Return (x, y) of the center of cell containing provided text 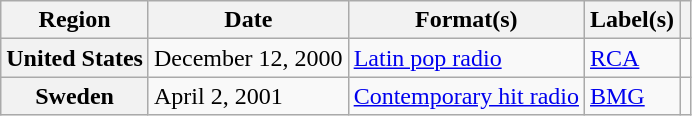
Latin pop radio (466, 58)
United States (75, 58)
BMG (632, 96)
Label(s) (632, 20)
Format(s) (466, 20)
Region (75, 20)
Contemporary hit radio (466, 96)
Sweden (75, 96)
Date (248, 20)
April 2, 2001 (248, 96)
RCA (632, 58)
December 12, 2000 (248, 58)
